Search for the cell housing the specified text and yield its (x, y) center coordinate. 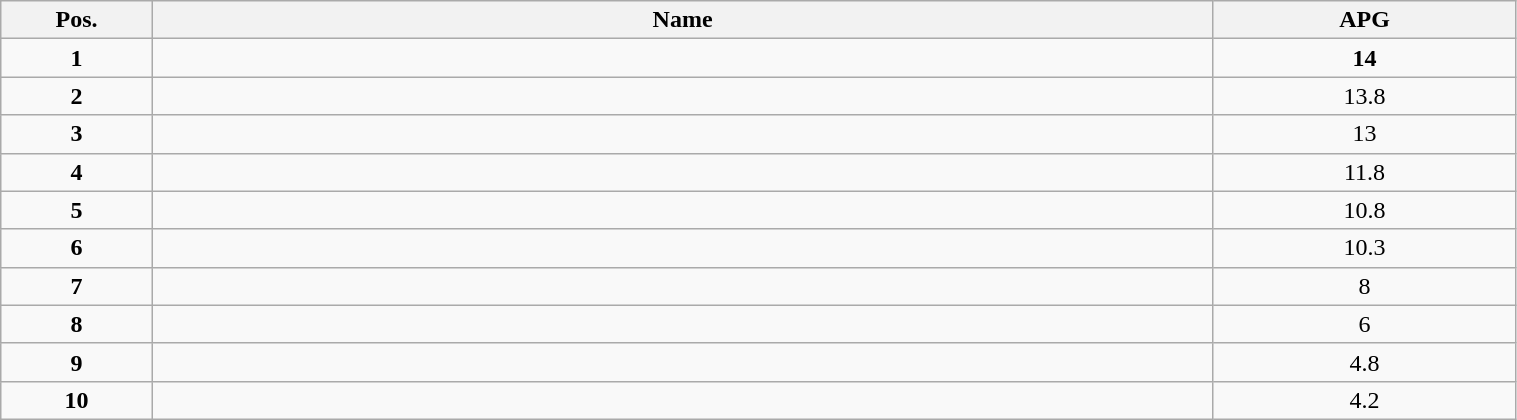
Name (682, 20)
10.3 (1364, 248)
3 (77, 134)
APG (1364, 20)
13 (1364, 134)
1 (77, 58)
13.8 (1364, 96)
4.2 (1364, 400)
11.8 (1364, 172)
5 (77, 210)
7 (77, 286)
9 (77, 362)
4.8 (1364, 362)
4 (77, 172)
10 (77, 400)
2 (77, 96)
14 (1364, 58)
10.8 (1364, 210)
Pos. (77, 20)
